Determine the (x, y) coordinate at the center of the cell enclosing the given text.  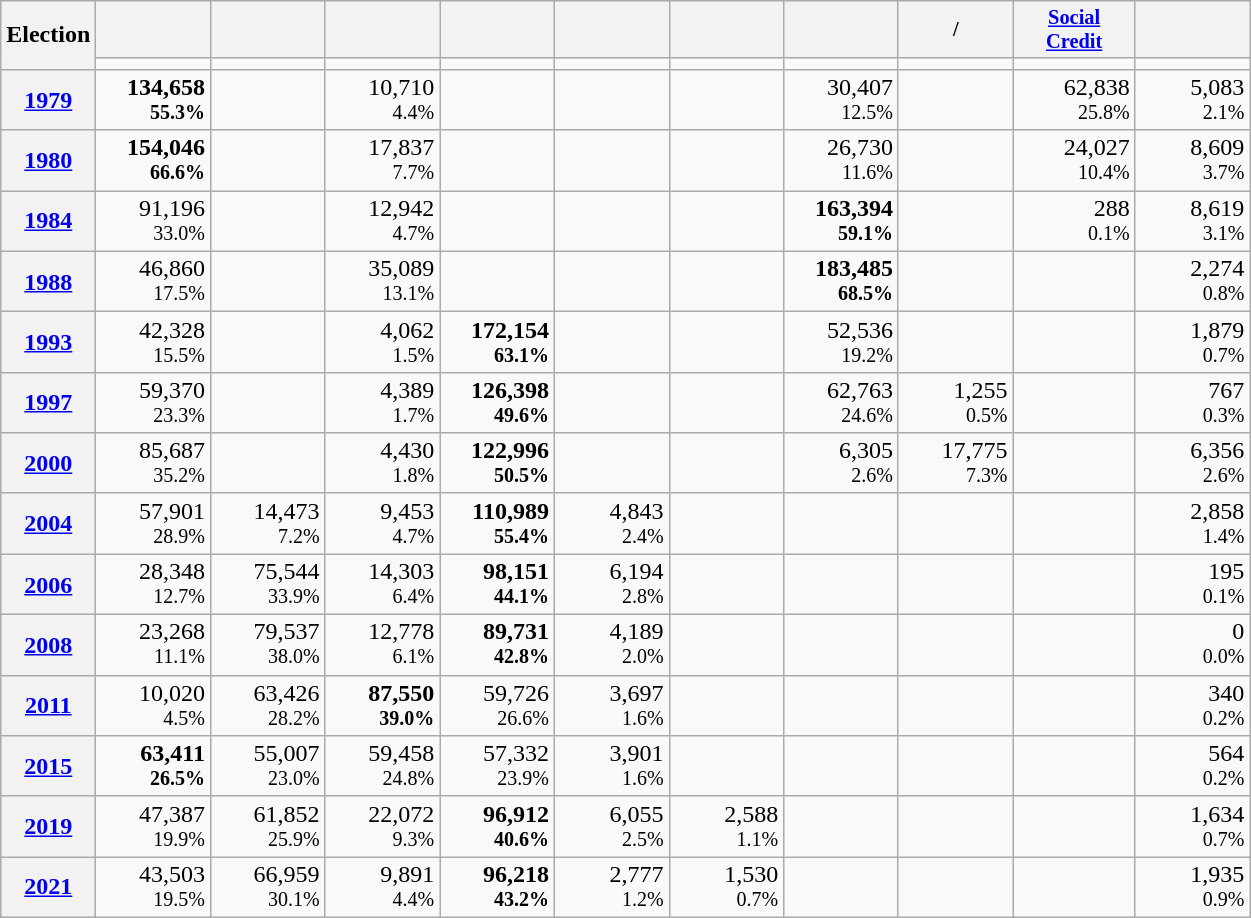
1,9350.9% (1192, 888)
57,33223.9% (498, 766)
2011 (48, 706)
63,41126.5% (154, 766)
2006 (48, 584)
14,3036.4% (382, 584)
2019 (48, 826)
8,6193.1% (1192, 222)
98,15144.1% (498, 584)
46,86017.5% (154, 282)
4,3891.7% (382, 402)
9,4534.7% (382, 524)
42,32815.5% (154, 342)
62,76324.6% (842, 402)
1,2550.5% (956, 402)
2,5881.1% (726, 826)
66,95930.1% (268, 888)
5,0832.1% (1192, 100)
4,8432.4% (612, 524)
43,50319.5% (154, 888)
154,04666.6% (154, 160)
126,39849.6% (498, 402)
52,53619.2% (842, 342)
1988 (48, 282)
Election (48, 36)
57,90128.9% (154, 524)
7670.3% (1192, 402)
12,9424.7% (382, 222)
4,0621.5% (382, 342)
75,54433.9% (268, 584)
1979 (48, 100)
14,4737.2% (268, 524)
85,68735.2% (154, 464)
6,3562.6% (1192, 464)
172,15463.1% (498, 342)
2008 (48, 646)
00.0% (1192, 646)
35,08913.1% (382, 282)
62,83825.8% (1074, 100)
63,42628.2% (268, 706)
28,34812.7% (154, 584)
55,00723.0% (268, 766)
10,0204.5% (154, 706)
6,0552.5% (612, 826)
17,7757.3% (956, 464)
3400.2% (1192, 706)
30,40712.5% (842, 100)
47,38719.9% (154, 826)
10,7104.4% (382, 100)
2,2740.8% (1192, 282)
91,19633.0% (154, 222)
134,65855.3% (154, 100)
9,8914.4% (382, 888)
96,91240.6% (498, 826)
110,98955.4% (498, 524)
8,6093.7% (1192, 160)
96,21843.2% (498, 888)
59,72626.6% (498, 706)
23,26811.1% (154, 646)
SocialCredit (1074, 30)
183,48568.5% (842, 282)
61,85225.9% (268, 826)
17,8377.7% (382, 160)
6,1942.8% (612, 584)
24,02710.4% (1074, 160)
2,7771.2% (612, 888)
22,0729.3% (382, 826)
1950.1% (1192, 584)
2880.1% (1074, 222)
2021 (48, 888)
3,6971.6% (612, 706)
3,9011.6% (612, 766)
26,73011.6% (842, 160)
1984 (48, 222)
79,53738.0% (268, 646)
1,6340.7% (1192, 826)
4,1892.0% (612, 646)
5640.2% (1192, 766)
2,8581.4% (1192, 524)
1,5300.7% (726, 888)
89,73142.8% (498, 646)
2015 (48, 766)
59,37023.3% (154, 402)
4,4301.8% (382, 464)
2000 (48, 464)
1997 (48, 402)
2004 (48, 524)
12,7786.1% (382, 646)
/ (956, 30)
87,55039.0% (382, 706)
122,99650.5% (498, 464)
6,3052.6% (842, 464)
163,39459.1% (842, 222)
1,8790.7% (1192, 342)
1980 (48, 160)
59,45824.8% (382, 766)
1993 (48, 342)
